Search for the cell housing the specified text and yield its [x, y] center coordinate. 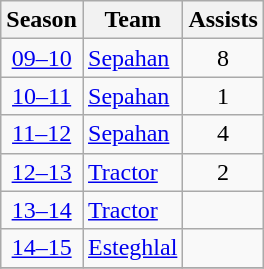
Esteghlal [132, 248]
09–10 [42, 58]
4 [223, 134]
13–14 [42, 210]
1 [223, 96]
11–12 [42, 134]
Season [42, 20]
12–13 [42, 172]
2 [223, 172]
Assists [223, 20]
Team [132, 20]
8 [223, 58]
10–11 [42, 96]
14–15 [42, 248]
